Determine the [x, y] coordinate at the center of the cell enclosing the given text.  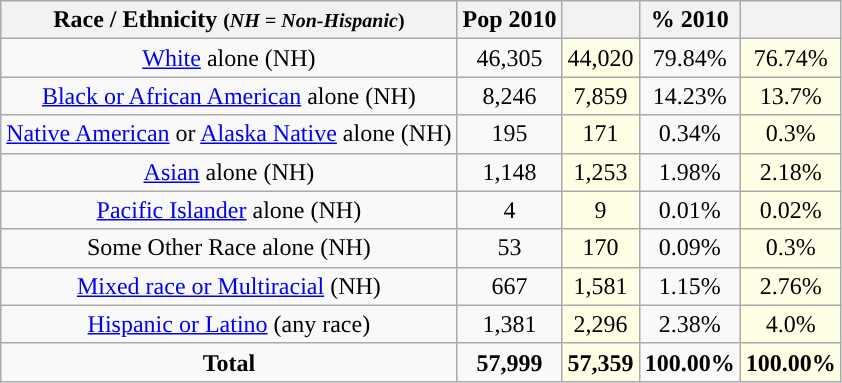
57,999 [510, 362]
9 [600, 210]
14.23% [690, 96]
57,359 [600, 362]
53 [510, 248]
1,253 [600, 172]
170 [600, 248]
Mixed race or Multiracial (NH) [229, 286]
Race / Ethnicity (NH = Non-Hispanic) [229, 20]
667 [510, 286]
4.0% [790, 324]
2.38% [690, 324]
7,859 [600, 96]
8,246 [510, 96]
0.09% [690, 248]
Native American or Alaska Native alone (NH) [229, 134]
White alone (NH) [229, 58]
44,020 [600, 58]
195 [510, 134]
2,296 [600, 324]
1.15% [690, 286]
79.84% [690, 58]
Total [229, 362]
171 [600, 134]
1.98% [690, 172]
1,581 [600, 286]
1,381 [510, 324]
76.74% [790, 58]
0.01% [690, 210]
1,148 [510, 172]
2.76% [790, 286]
4 [510, 210]
2.18% [790, 172]
% 2010 [690, 20]
Pacific Islander alone (NH) [229, 210]
Pop 2010 [510, 20]
Black or African American alone (NH) [229, 96]
Some Other Race alone (NH) [229, 248]
13.7% [790, 96]
Hispanic or Latino (any race) [229, 324]
0.34% [690, 134]
0.02% [790, 210]
Asian alone (NH) [229, 172]
46,305 [510, 58]
